Identify which cell holds the provided text, then report its [X, Y] central coordinate. 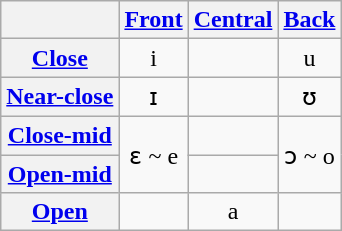
ɛ ~ e [154, 154]
i [154, 58]
Close-mid [60, 135]
a [233, 212]
Open-mid [60, 173]
Central [233, 20]
Close [60, 58]
Open [60, 212]
Back [310, 20]
ʊ [310, 97]
u [310, 58]
Near-close [60, 97]
ɔ ~ o [310, 154]
Front [154, 20]
ɪ [154, 97]
